Capture the cell that displays the provided text and extract its (X, Y) central coordinate. 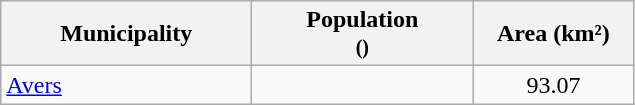
93.07 (554, 85)
Population () (362, 34)
Area (km²) (554, 34)
Avers (126, 85)
Municipality (126, 34)
